Return [x, y] of the center of cell containing provided text 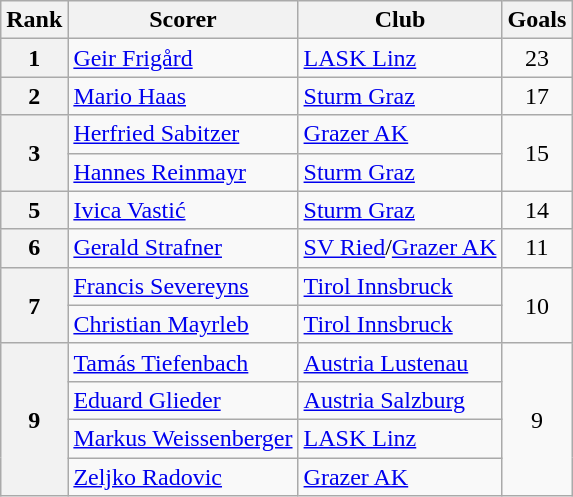
5 [34, 210]
Tamás Tiefenbach [183, 362]
11 [537, 248]
Club [400, 20]
17 [537, 96]
Mario Haas [183, 96]
7 [34, 305]
Scorer [183, 20]
Geir Frigård [183, 58]
Eduard Glieder [183, 400]
Gerald Strafner [183, 248]
Rank [34, 20]
3 [34, 153]
Hannes Reinmayr [183, 172]
Austria Salzburg [400, 400]
2 [34, 96]
Markus Weissenberger [183, 438]
6 [34, 248]
15 [537, 153]
Ivica Vastić [183, 210]
10 [537, 305]
SV Ried/Grazer AK [400, 248]
Christian Mayrleb [183, 324]
23 [537, 58]
Francis Severeyns [183, 286]
Herfried Sabitzer [183, 134]
Goals [537, 20]
Zeljko Radovic [183, 477]
14 [537, 210]
1 [34, 58]
Austria Lustenau [400, 362]
